Output the [X, Y] coordinate of the center of the cell containing the given text.  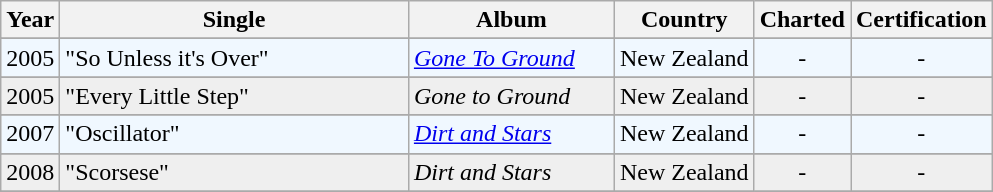
2007 [30, 134]
Year [30, 20]
"Oscillator" [234, 134]
"So Unless it's Over" [234, 58]
Single [234, 20]
"Every Little Step" [234, 96]
"Scorsese" [234, 172]
Charted [802, 20]
Country [684, 20]
Gone To Ground [511, 58]
Certification [921, 20]
Gone to Ground [511, 96]
2008 [30, 172]
Album [511, 20]
